Provide the [x, y] coordinate of the cell's center where the given text is located.  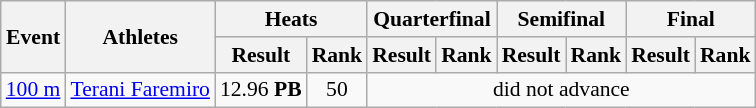
Athletes [140, 36]
Terani Faremiro [140, 90]
did not advance [561, 90]
Final [690, 19]
50 [338, 90]
Quarterfinal [432, 19]
Heats [291, 19]
Event [34, 36]
12.96 PB [261, 90]
Semifinal [562, 19]
100 m [34, 90]
